Return (X, Y) of the center of cell containing provided text 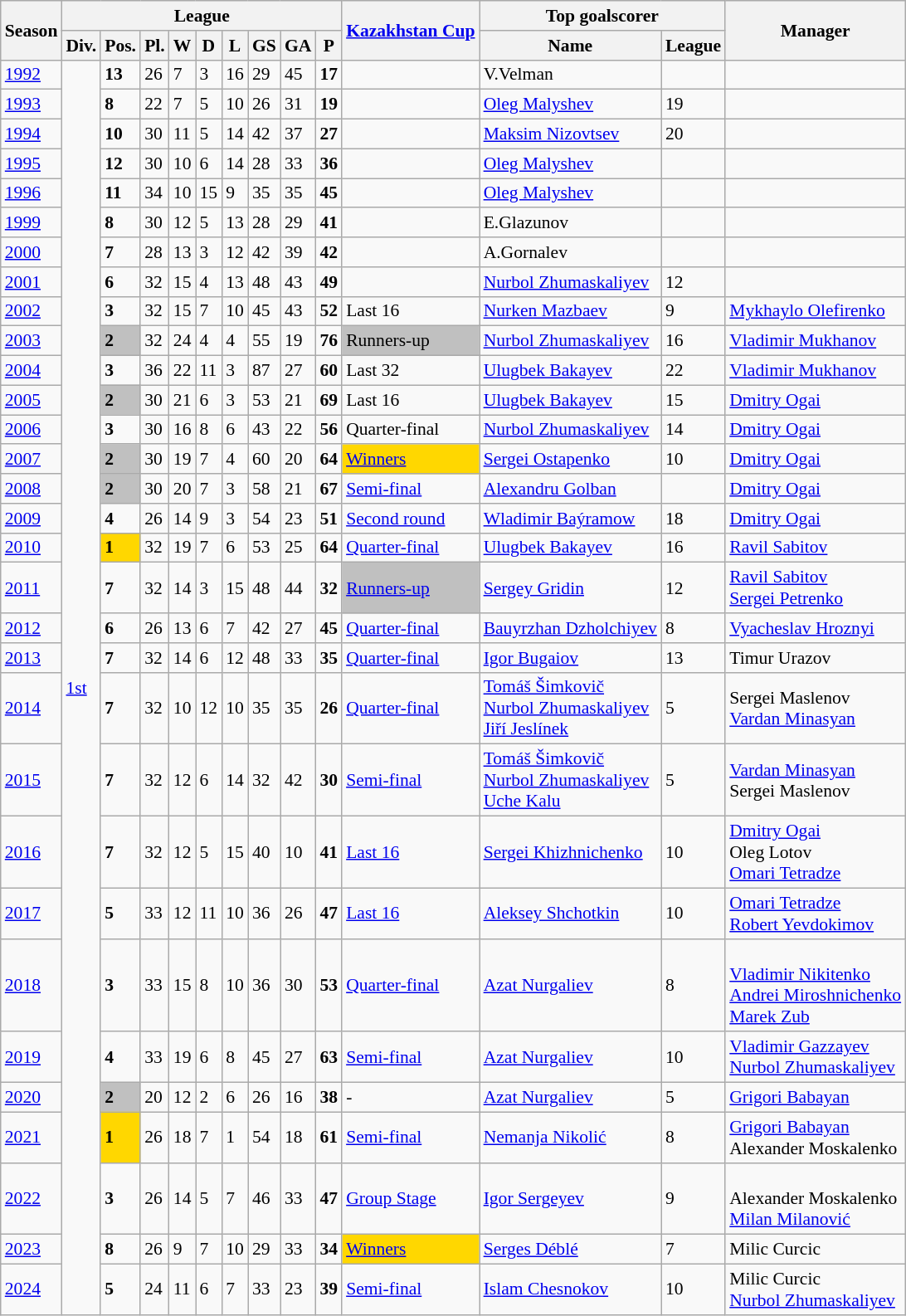
2021 (32, 1137)
Vyacheslav Hroznyi (815, 628)
Group Stage (410, 1198)
Vladimir Gazzayev Nurbol Zhumaskaliyev (815, 1057)
63 (329, 1057)
- (410, 1098)
61 (329, 1137)
L (235, 46)
2012 (32, 628)
Manager (815, 30)
Second round (410, 519)
2002 (32, 311)
2017 (32, 913)
37 (299, 134)
Maksim Nizovtsev (571, 134)
Season (32, 30)
Sergey Gridin (571, 587)
Ravil Sabitov (815, 548)
2013 (32, 658)
2009 (32, 519)
Nurken Mazbaev (571, 311)
2015 (32, 780)
52 (329, 311)
Dmitry Ogai Oleg Lotov Omari Tetradze (815, 853)
1995 (32, 163)
2006 (32, 430)
Tomáš Šimkovič Nurbol Zhumaskaliyev Jiří Jeslínek (571, 709)
2011 (32, 587)
1993 (32, 105)
25 (299, 548)
69 (329, 400)
1994 (32, 134)
55 (264, 341)
GS (264, 46)
1996 (32, 193)
Wladimir Baýramow (571, 519)
67 (329, 489)
Milic Curcic (815, 1250)
Ravil Sabitov Sergei Petrenko (815, 587)
Nemanja Nikolić (571, 1137)
38 (329, 1098)
Alexander Moskalenko Milan Milanović (815, 1198)
Name (571, 46)
2007 (32, 460)
Grigori Babayan (815, 1098)
Vardan Minasyan Sergei Maslenov (815, 780)
2008 (32, 489)
Sergei Khizhnichenko (571, 853)
1992 (32, 75)
Top goalscorer (602, 16)
2024 (32, 1289)
87 (264, 371)
2004 (32, 371)
Timur Urazov (815, 658)
V.Velman (571, 75)
40 (264, 853)
Aleksey Shchotkin (571, 913)
49 (329, 282)
31 (299, 105)
Pos. (120, 46)
2020 (32, 1098)
2022 (32, 1198)
Alexandru Golban (571, 489)
Islam Chesnokov (571, 1289)
A.Gornalev (571, 252)
2010 (32, 548)
56 (329, 430)
Kazakhstan Cup (410, 30)
2018 (32, 985)
2003 (32, 341)
Last 32 (410, 371)
2000 (32, 252)
2023 (32, 1250)
W (183, 46)
Omari Tetradze Robert Yevdokimov (815, 913)
E.Glazunov (571, 223)
Pl. (154, 46)
Milic Curcic Nurbol Zhumaskaliyev (815, 1289)
1999 (32, 223)
Igor Sergeyev (571, 1198)
51 (329, 519)
44 (299, 587)
2005 (32, 400)
Bauyrzhan Dzholchiyev (571, 628)
2001 (32, 282)
1st (81, 687)
2014 (32, 709)
46 (264, 1198)
Sergei Maslenov Vardan Minasyan (815, 709)
17 (329, 75)
Grigori Babayan Alexander Moskalenko (815, 1137)
D (209, 46)
Sergei Ostapenko (571, 460)
58 (264, 489)
Vladimir Nikitenko Andrei Miroshnichenko Marek Zub (815, 985)
76 (329, 341)
Serges Déblé (571, 1250)
Igor Bugaiov (571, 658)
Div. (81, 46)
GA (299, 46)
2019 (32, 1057)
Tomáš Šimkovič Nurbol Zhumaskaliyev Uche Kalu (571, 780)
Mykhaylo Olefirenko (815, 311)
2016 (32, 853)
P (329, 46)
